Scan for the cell matching the given text and deliver its (X, Y) coordinate at center. 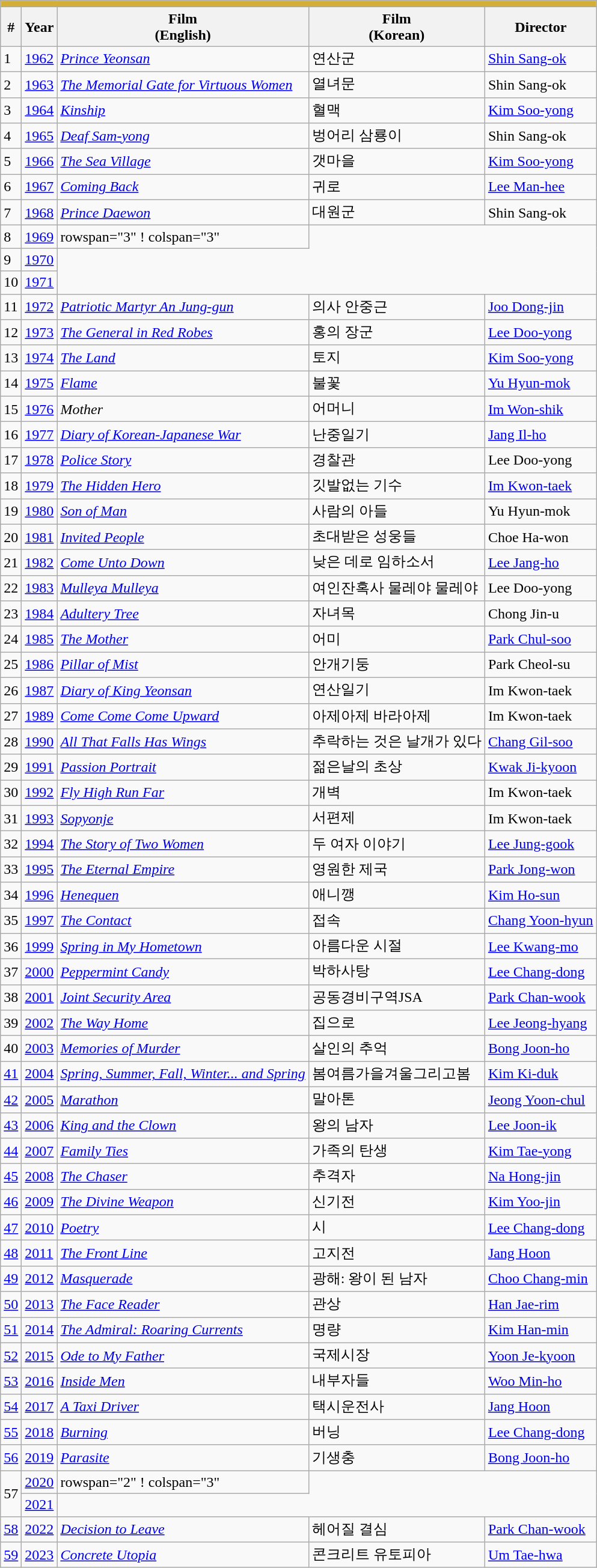
국제시장 (397, 1356)
신기전 (397, 1202)
귀로 (397, 188)
43 (11, 1125)
50 (11, 1304)
자녀목 (397, 614)
Choo Chang-min (540, 1279)
1975 (40, 383)
53 (11, 1381)
Kim Han-min (540, 1331)
17 (11, 460)
Film(English) (183, 26)
Jeong Yoon-chul (540, 1100)
Na Hong-jin (540, 1177)
Jang Il-ho (540, 435)
A Taxi Driver (183, 1406)
1979 (40, 486)
Park Chul-soo (540, 639)
어머니 (397, 409)
Mulleya Mulleya (183, 588)
44 (11, 1152)
Year (40, 26)
52 (11, 1356)
23 (11, 614)
젊은날의 초상 (397, 767)
혈맥 (397, 111)
1977 (40, 435)
1986 (40, 665)
2006 (40, 1125)
Masquerade (183, 1279)
Memories of Murder (183, 1048)
2002 (40, 1023)
어미 (397, 639)
Lee Jung-gook (540, 844)
Henequen (183, 895)
갯마을 (397, 161)
31 (11, 819)
29 (11, 767)
Prince Yeonsan (183, 59)
시 (397, 1227)
All That Falls Has Wings (183, 742)
2014 (40, 1331)
2011 (40, 1254)
46 (11, 1202)
버닝 (397, 1433)
연산군 (397, 59)
47 (11, 1227)
콘크리트 유토피아 (397, 1555)
38 (11, 998)
살인의 추억 (397, 1048)
2003 (40, 1048)
42 (11, 1100)
서편제 (397, 819)
집으로 (397, 1023)
35 (11, 921)
Invited People (183, 537)
12 (11, 333)
Come Come Come Upward (183, 716)
2008 (40, 1177)
두 여자 이야기 (397, 844)
2010 (40, 1227)
Diary of Korean-Japanese War (183, 435)
25 (11, 665)
1987 (40, 690)
20 (11, 537)
2009 (40, 1202)
추격자 (397, 1177)
Flame (183, 383)
Adultery Tree (183, 614)
24 (11, 639)
2019 (40, 1458)
56 (11, 1458)
1963 (40, 84)
The Contact (183, 921)
1966 (40, 161)
Fly High Run Far (183, 793)
Concrete Utopia (183, 1555)
8 (11, 237)
Patriotic Martyr An Jung-gun (183, 307)
가족의 탄생 (397, 1152)
Parasite (183, 1458)
40 (11, 1048)
1994 (40, 844)
57 (11, 1493)
1991 (40, 767)
27 (11, 716)
깃발없는 기수 (397, 486)
2016 (40, 1381)
Marathon (183, 1100)
45 (11, 1177)
2012 (40, 1279)
홍의 장군 (397, 333)
22 (11, 588)
Woo Min-ho (540, 1381)
Chong Jin-u (540, 614)
2017 (40, 1406)
26 (11, 690)
1972 (40, 307)
2015 (40, 1356)
49 (11, 1279)
1983 (40, 588)
1990 (40, 742)
1995 (40, 869)
Burning (183, 1433)
Spring in My Hometown (183, 946)
명량 (397, 1331)
9 (11, 260)
32 (11, 844)
1997 (40, 921)
Poetry (183, 1227)
1978 (40, 460)
1980 (40, 512)
Decision to Leave (183, 1529)
고지전 (397, 1254)
The Chaser (183, 1177)
불꽃 (397, 383)
58 (11, 1529)
벙어리 삼룡이 (397, 136)
Chang Yoon-hyun (540, 921)
Peppermint Candy (183, 972)
The Memorial Gate for Virtuous Women (183, 84)
19 (11, 512)
사람의 아들 (397, 512)
Kim Yoo-jin (540, 1202)
1962 (40, 59)
2021 (40, 1505)
2007 (40, 1152)
Joint Security Area (183, 998)
관상 (397, 1304)
애니깽 (397, 895)
봄여름가을겨울그리고봄 (397, 1075)
Lee Jang-ho (540, 563)
The Mother (183, 639)
1992 (40, 793)
4 (11, 136)
34 (11, 895)
Passion Portrait (183, 767)
2001 (40, 998)
28 (11, 742)
난중일기 (397, 435)
Pillar of Mist (183, 665)
Kim Ki-duk (540, 1075)
Film(Korean) (397, 26)
낮은 데로 임하소서 (397, 563)
공동경비구역JSA (397, 998)
1974 (40, 358)
안개기둥 (397, 665)
13 (11, 358)
2000 (40, 972)
Kinship (183, 111)
2022 (40, 1529)
대원군 (397, 213)
Um Tae-hwa (540, 1555)
The Face Reader (183, 1304)
의사 안중근 (397, 307)
The Admiral: Roaring Currents (183, 1331)
Chang Gil-soo (540, 742)
Diary of King Yeonsan (183, 690)
광해: 왕이 된 남자 (397, 1279)
1964 (40, 111)
1976 (40, 409)
The Sea Village (183, 161)
Inside Men (183, 1381)
경찰관 (397, 460)
51 (11, 1331)
59 (11, 1555)
1968 (40, 213)
Lee Man-hee (540, 188)
2023 (40, 1555)
The Front Line (183, 1254)
The Story of Two Women (183, 844)
Kwak Ji-kyoon (540, 767)
1981 (40, 537)
1989 (40, 716)
1982 (40, 563)
Ode to My Father (183, 1356)
1984 (40, 614)
Park Cheol-su (540, 665)
11 (11, 307)
1970 (40, 260)
10 (11, 282)
# (11, 26)
Mother (183, 409)
Spring, Summer, Fall, Winter... and Spring (183, 1075)
5 (11, 161)
16 (11, 435)
41 (11, 1075)
1 (11, 59)
1973 (40, 333)
3 (11, 111)
초대받은 성웅들 (397, 537)
연산일기 (397, 690)
33 (11, 869)
내부자들 (397, 1381)
Lee Kwang-mo (540, 946)
6 (11, 188)
55 (11, 1433)
1996 (40, 895)
1969 (40, 237)
Lee Joon-ik (540, 1125)
Police Story (183, 460)
열녀문 (397, 84)
개벽 (397, 793)
Prince Daewon (183, 213)
Deaf Sam-yong (183, 136)
아제아제 바라아제 (397, 716)
박하사탕 (397, 972)
왕의 남자 (397, 1125)
1965 (40, 136)
1985 (40, 639)
Han Jae-rim (540, 1304)
2 (11, 84)
Im Won-shik (540, 409)
Yoon Je-kyoon (540, 1356)
여인잔혹사 물레야 물레야 (397, 588)
헤어질 결심 (397, 1529)
The Hidden Hero (183, 486)
30 (11, 793)
영원한 제국 (397, 869)
36 (11, 946)
기생충 (397, 1458)
추락하는 것은 날개가 있다 (397, 742)
2005 (40, 1100)
2013 (40, 1304)
7 (11, 213)
Coming Back (183, 188)
39 (11, 1023)
The Eternal Empire (183, 869)
접속 (397, 921)
54 (11, 1406)
King and the Clown (183, 1125)
1999 (40, 946)
택시운전사 (397, 1406)
14 (11, 383)
21 (11, 563)
Choe Ha-won (540, 537)
1967 (40, 188)
48 (11, 1254)
Park Jong-won (540, 869)
18 (11, 486)
말아톤 (397, 1100)
2004 (40, 1075)
1971 (40, 282)
Kim Tae-yong (540, 1152)
The Way Home (183, 1023)
1993 (40, 819)
Director (540, 26)
rowspan="3" ! colspan="3" (183, 237)
Son of Man (183, 512)
The General in Red Robes (183, 333)
2020 (40, 1482)
아름다운 시절 (397, 946)
Come Unto Down (183, 563)
The Land (183, 358)
Lee Jeong-hyang (540, 1023)
rowspan="2" ! colspan="3" (183, 1482)
토지 (397, 358)
Sopyonje (183, 819)
37 (11, 972)
Kim Ho-sun (540, 895)
Family Ties (183, 1152)
15 (11, 409)
Joo Dong-jin (540, 307)
The Divine Weapon (183, 1202)
2018 (40, 1433)
